Provide the [x, y] coordinate of the cell's center where the given text is located.  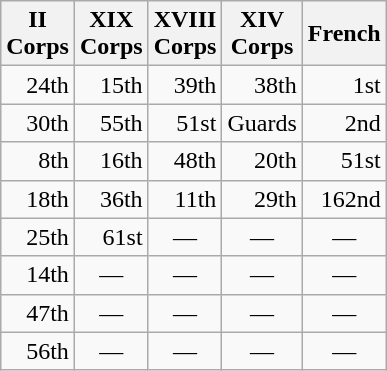
55th [111, 123]
38th [262, 85]
36th [111, 199]
2nd [344, 123]
24th [38, 85]
162nd [344, 199]
30th [38, 123]
IICorps [38, 34]
XVIIICorps [185, 34]
39th [185, 85]
Guards [262, 123]
1st [344, 85]
61st [111, 237]
14th [38, 275]
11th [185, 199]
8th [38, 161]
20th [262, 161]
29th [262, 199]
XIXCorps [111, 34]
16th [111, 161]
48th [185, 161]
25th [38, 237]
56th [38, 351]
47th [38, 313]
15th [111, 85]
18th [38, 199]
French [344, 34]
XIVCorps [262, 34]
